Find where the given text appears and provide that cell's center as [X, Y] coordinate. 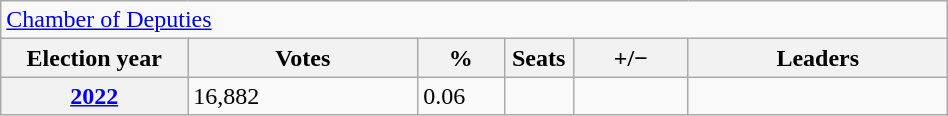
Chamber of Deputies [474, 20]
% [461, 58]
2022 [94, 96]
+/− [630, 58]
16,882 [303, 96]
0.06 [461, 96]
Leaders [818, 58]
Seats [538, 58]
Votes [303, 58]
Election year [94, 58]
